Pinpoint the cell where the given text exists, returning its (X, Y) midpoint coordinate. 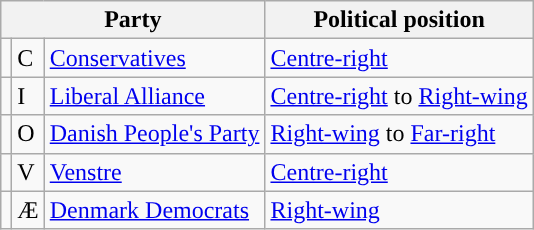
Venstre (154, 172)
Liberal Alliance (154, 96)
I (28, 96)
Political position (399, 20)
C (28, 58)
V (28, 172)
Right-wing to Far-right (399, 134)
Party (133, 20)
Æ (28, 210)
Danish People's Party (154, 134)
Denmark Democrats (154, 210)
Right-wing (399, 210)
Centre-right to Right-wing (399, 96)
Conservatives (154, 58)
O (28, 134)
